Find where the given text appears and provide that cell's center as [x, y] coordinate. 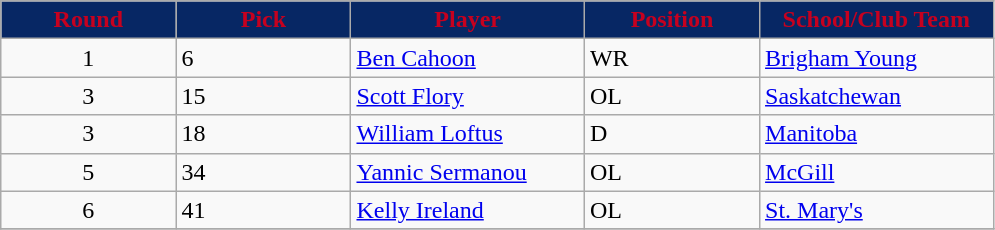
Yannic Sermanou [468, 172]
Brigham Young [877, 58]
34 [264, 172]
WR [672, 58]
18 [264, 134]
School/Club Team [877, 20]
Scott Flory [468, 96]
Manitoba [877, 134]
Saskatchewan [877, 96]
St. Mary's [877, 210]
Ben Cahoon [468, 58]
Pick [264, 20]
Player [468, 20]
15 [264, 96]
William Loftus [468, 134]
D [672, 134]
Kelly Ireland [468, 210]
5 [88, 172]
Round [88, 20]
McGill [877, 172]
Position [672, 20]
41 [264, 210]
1 [88, 58]
